Detect which cell encompasses the target text, then output its [X, Y] center coordinate. 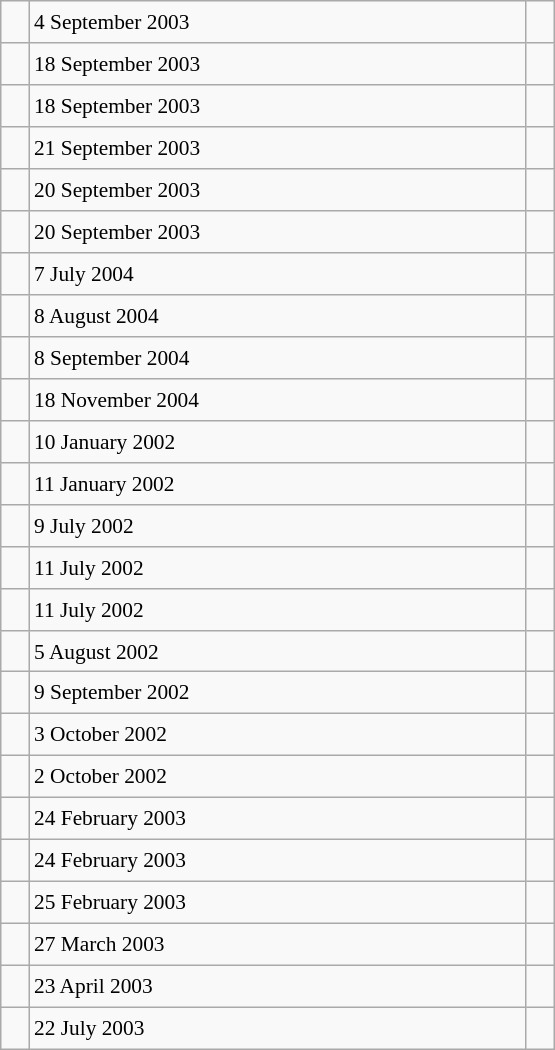
8 August 2004 [278, 316]
25 February 2003 [278, 903]
22 July 2003 [278, 1028]
3 October 2002 [278, 735]
10 January 2002 [278, 441]
23 April 2003 [278, 986]
27 March 2003 [278, 945]
9 September 2002 [278, 693]
2 October 2002 [278, 777]
18 November 2004 [278, 399]
8 September 2004 [278, 358]
21 September 2003 [278, 148]
11 January 2002 [278, 483]
5 August 2002 [278, 651]
7 July 2004 [278, 274]
9 July 2002 [278, 525]
4 September 2003 [278, 22]
